Output the [x, y] coordinate of the center of the cell containing the given text.  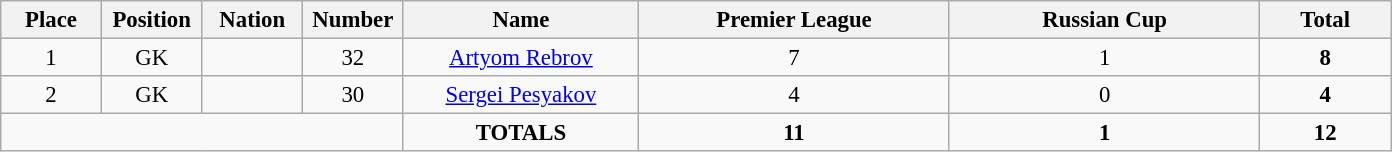
7 [794, 58]
Position [152, 20]
2 [52, 95]
32 [354, 58]
Premier League [794, 20]
8 [1326, 58]
Place [52, 20]
Russian Cup [1104, 20]
Artyom Rebrov [521, 58]
12 [1326, 133]
Number [354, 20]
TOTALS [521, 133]
Sergei Pesyakov [521, 95]
30 [354, 95]
Total [1326, 20]
Nation [252, 20]
0 [1104, 95]
Name [521, 20]
11 [794, 133]
